Detect which cell encompasses the target text, then output its [x, y] center coordinate. 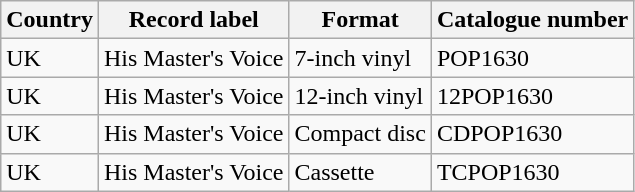
Catalogue number [532, 20]
CDPOP1630 [532, 134]
12POP1630 [532, 96]
12-inch vinyl [360, 96]
7-inch vinyl [360, 58]
Compact disc [360, 134]
Country [50, 20]
TCPOP1630 [532, 172]
Cassette [360, 172]
Record label [193, 20]
Format [360, 20]
POP1630 [532, 58]
